Pinpoint the cell where the given text exists, returning its (X, Y) midpoint coordinate. 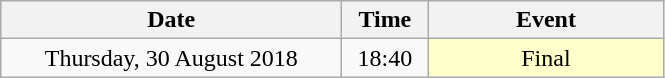
Event (546, 20)
18:40 (385, 58)
Thursday, 30 August 2018 (172, 58)
Final (546, 58)
Date (172, 20)
Time (385, 20)
